Identify which cell holds the provided text, then report its (X, Y) central coordinate. 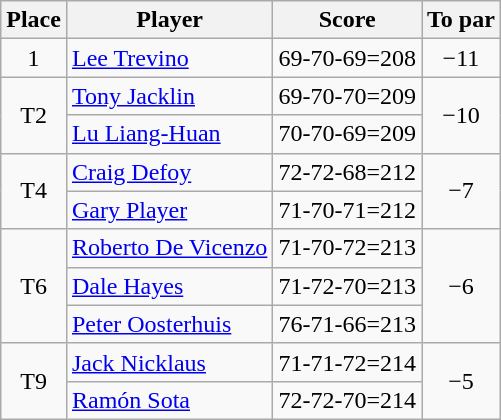
71-71-72=214 (348, 362)
Lu Liang-Huan (169, 134)
Roberto De Vicenzo (169, 248)
Craig Defoy (169, 172)
71-70-71=212 (348, 210)
71-72-70=213 (348, 286)
−5 (462, 381)
Peter Oosterhuis (169, 324)
Ramón Sota (169, 400)
T2 (34, 115)
Place (34, 20)
−6 (462, 286)
76-71-66=213 (348, 324)
Player (169, 20)
69-70-70=209 (348, 96)
−11 (462, 58)
69-70-69=208 (348, 58)
Jack Nicklaus (169, 362)
Tony Jacklin (169, 96)
Dale Hayes (169, 286)
T6 (34, 286)
71-70-72=213 (348, 248)
Lee Trevino (169, 58)
70-70-69=209 (348, 134)
−7 (462, 191)
Gary Player (169, 210)
−10 (462, 115)
72-72-70=214 (348, 400)
T4 (34, 191)
To par (462, 20)
Score (348, 20)
T9 (34, 381)
1 (34, 58)
72-72-68=212 (348, 172)
